From the cell containing the given text, extract its center point as (X, Y) coordinate. 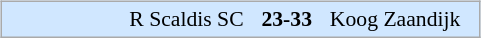
R Scaldis SC (172, 19)
23-33 (286, 19)
Koog Zaandijk (402, 19)
